Locate the cell with the specified text and output its (X, Y) center coordinate. 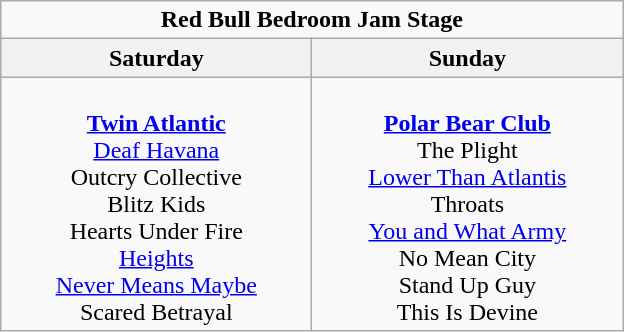
Twin Atlantic Deaf Havana Outcry Collective Blitz Kids Hearts Under Fire Heights Never Means Maybe Scared Betrayal (156, 204)
Red Bull Bedroom Jam Stage (312, 20)
Polar Bear Club The Plight Lower Than Atlantis Throats You and What Army No Mean City Stand Up Guy This Is Devine (468, 204)
Saturday (156, 58)
Sunday (468, 58)
